Return the [x, y] coordinate for the center point of the cell that contains the specified text.  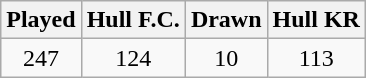
247 [41, 58]
113 [316, 58]
Hull KR [316, 20]
124 [133, 58]
Played [41, 20]
Drawn [226, 20]
10 [226, 58]
Hull F.C. [133, 20]
